Pinpoint the cell where the given text exists, returning its [x, y] midpoint coordinate. 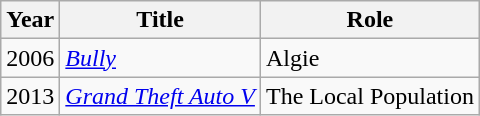
2013 [30, 96]
Algie [370, 58]
The Local Population [370, 96]
Role [370, 20]
Grand Theft Auto V [160, 96]
Year [30, 20]
Bully [160, 58]
Title [160, 20]
2006 [30, 58]
